Provide the [x, y] coordinate of the cell's center where the given text is located.  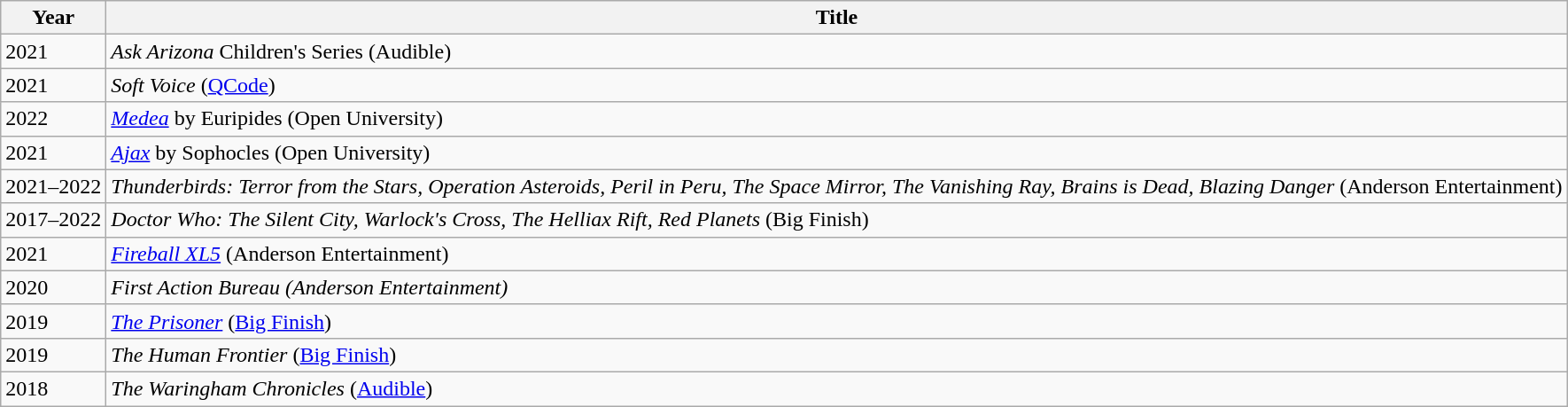
Title [836, 18]
2020 [53, 287]
2021–2022 [53, 186]
Ask Arizona Children's Series (Audible) [836, 51]
2017–2022 [53, 220]
The Human Frontier (Big Finish) [836, 355]
2018 [53, 388]
Doctor Who: The Silent City, Warlock's Cross, The Helliax Rift, Red Planets (Big Finish) [836, 220]
First Action Bureau (Anderson Entertainment) [836, 287]
Year [53, 18]
Fireball XL5 (Anderson Entertainment) [836, 254]
The Waringham Chronicles (Audible) [836, 388]
Medea by Euripides (Open University) [836, 119]
2022 [53, 119]
Soft Voice (QCode) [836, 85]
Ajax by Sophocles (Open University) [836, 153]
The Prisoner (Big Finish) [836, 321]
